Locate the cell with the specified text and output its [x, y] center coordinate. 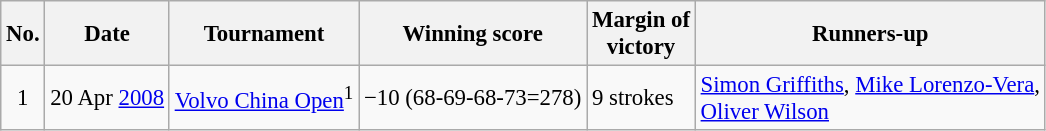
Runners-up [870, 34]
Volvo China Open1 [264, 98]
1 [23, 98]
Simon Griffiths, Mike Lorenzo-Vera, Oliver Wilson [870, 98]
Margin ofvictory [642, 34]
Winning score [473, 34]
Tournament [264, 34]
9 strokes [642, 98]
No. [23, 34]
−10 (68-69-68-73=278) [473, 98]
Date [107, 34]
20 Apr 2008 [107, 98]
